Provide the (X, Y) coordinate of the cell's center where the given text is located.  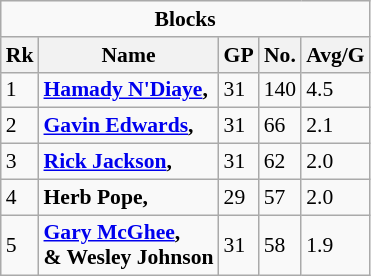
3 (20, 162)
2 (20, 126)
Avg/G (335, 55)
Rk (20, 55)
58 (280, 246)
Hamady N'Diaye, (128, 90)
2.1 (335, 126)
Name (128, 55)
Rick Jackson, (128, 162)
4.5 (335, 90)
Gavin Edwards, (128, 126)
62 (280, 162)
66 (280, 126)
Gary McGhee, & Wesley Johnson (128, 246)
Blocks (186, 19)
5 (20, 246)
4 (20, 197)
No. (280, 55)
29 (239, 197)
Herb Pope, (128, 197)
1 (20, 90)
57 (280, 197)
GP (239, 55)
140 (280, 90)
1.9 (335, 246)
